Return the (x, y) coordinate for the center point of the cell that contains the specified text.  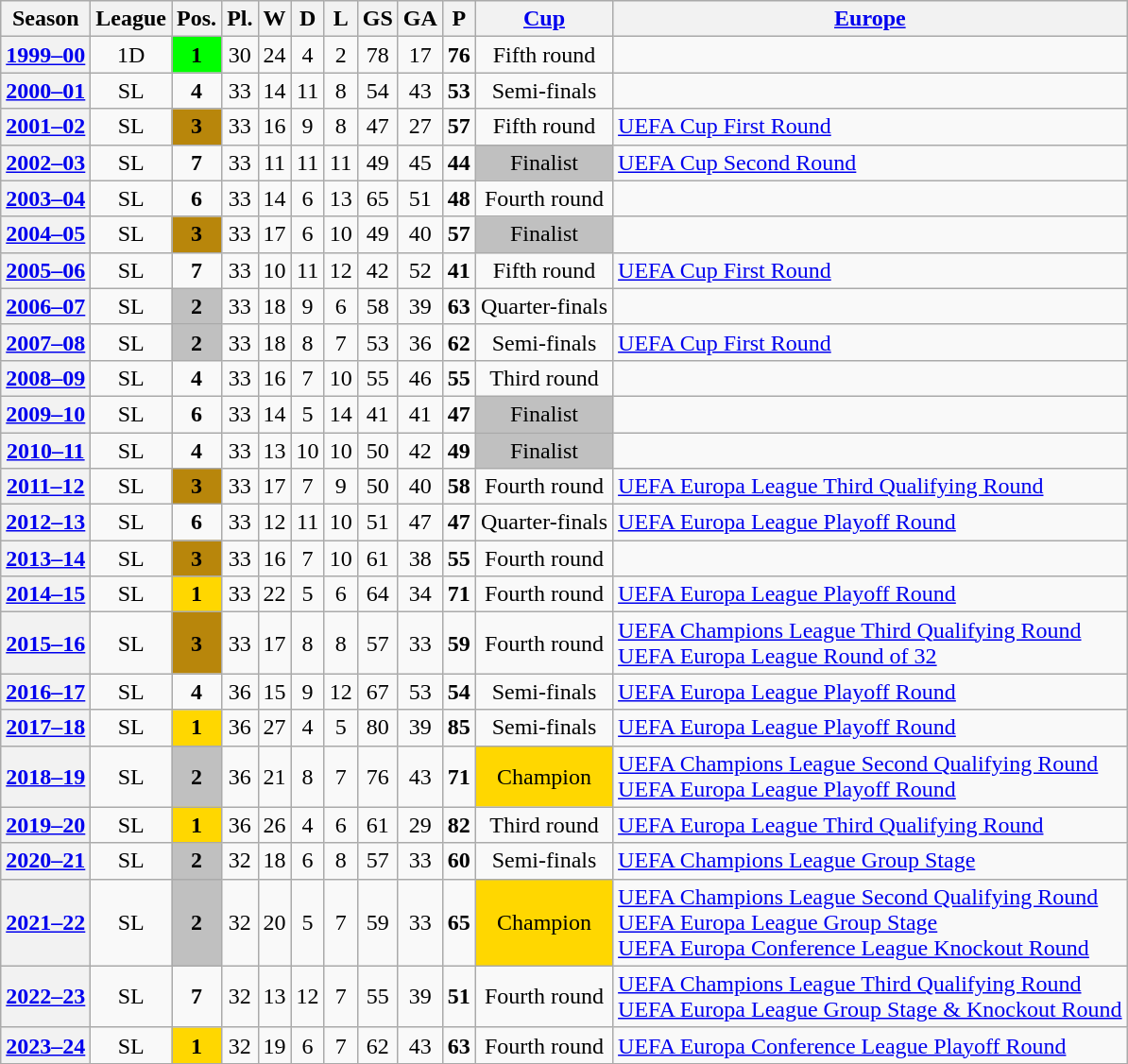
45 (419, 163)
UEFA Champions League Third Qualifying RoundUEFA Europa League Round of 32 (871, 643)
2008–09 (45, 378)
2015–16 (45, 643)
21 (274, 777)
2021–22 (45, 922)
UEFA Champions League Group Stage (871, 861)
2022–23 (45, 996)
2000–01 (45, 91)
2006–07 (45, 306)
Season (45, 19)
Pos. (197, 19)
2005–06 (45, 270)
2011–12 (45, 487)
2009–10 (45, 414)
29 (419, 825)
82 (459, 825)
2019–20 (45, 825)
Europe (871, 19)
2012–13 (45, 523)
38 (419, 558)
30 (240, 55)
15 (274, 692)
48 (459, 198)
1999–00 (45, 55)
64 (378, 594)
44 (459, 163)
67 (378, 692)
GS (378, 19)
2018–19 (45, 777)
52 (419, 270)
D (308, 19)
UEFA Champions League Second Qualifying RoundUEFA Europa League Group StageUEFA Europa Conference League Knockout Round (871, 922)
Cup (544, 19)
2001–02 (45, 127)
League (131, 19)
Pl. (240, 19)
78 (378, 55)
85 (459, 728)
2016–17 (45, 692)
24 (274, 55)
2010–11 (45, 451)
2013–14 (45, 558)
GA (419, 19)
2020–21 (45, 861)
W (274, 19)
34 (419, 594)
22 (274, 594)
P (459, 19)
46 (419, 378)
UEFA Cup Second Round (871, 163)
2002–03 (45, 163)
L (340, 19)
26 (274, 825)
19 (274, 1045)
2004–05 (45, 234)
UEFA Champions League Third Qualifying RoundUEFA Europa League Group Stage & Knockout Round (871, 996)
1D (131, 55)
2014–15 (45, 594)
UEFA Europa Conference League Playoff Round (871, 1045)
20 (274, 922)
2023–24 (45, 1045)
UEFA Champions League Second Qualifying RoundUEFA Europa League Playoff Round (871, 777)
60 (459, 861)
2003–04 (45, 198)
80 (378, 728)
2007–08 (45, 342)
2017–18 (45, 728)
